Provide the (x, y) coordinate of the cell's center where the given text is located.  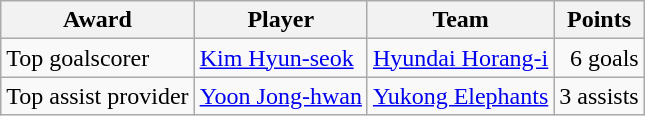
3 assists (599, 96)
Top assist provider (98, 96)
Yukong Elephants (460, 96)
Hyundai Horang-i (460, 58)
6 goals (599, 58)
Points (599, 20)
Player (280, 20)
Yoon Jong-hwan (280, 96)
Award (98, 20)
Team (460, 20)
Top goalscorer (98, 58)
Kim Hyun-seok (280, 58)
